Capture the cell that displays the provided text and extract its (X, Y) central coordinate. 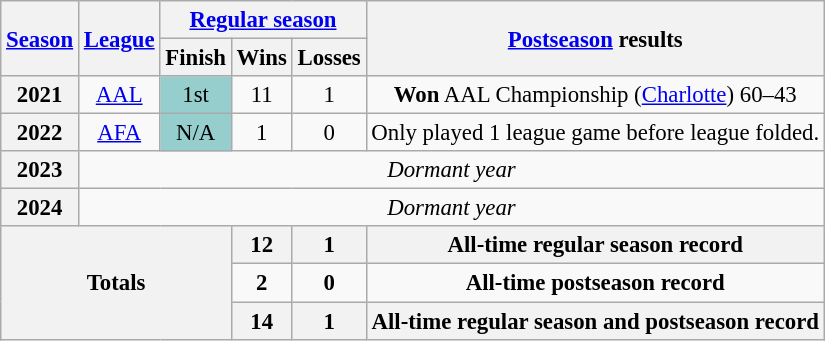
Won AAL Championship (Charlotte) 60–43 (595, 95)
All-time regular season and postseason record (595, 321)
Finish (196, 58)
League (118, 38)
Losses (329, 58)
AFA (118, 133)
14 (262, 321)
AAL (118, 95)
2024 (40, 208)
Season (40, 38)
Totals (116, 282)
12 (262, 245)
11 (262, 95)
2022 (40, 133)
Wins (262, 58)
All-time postseason record (595, 283)
Regular season (263, 20)
All-time regular season record (595, 245)
N/A (196, 133)
Postseason results (595, 38)
1st (196, 95)
2023 (40, 170)
2021 (40, 95)
Only played 1 league game before league folded. (595, 133)
2 (262, 283)
